Output the [x, y] coordinate of the center of the cell containing the given text.  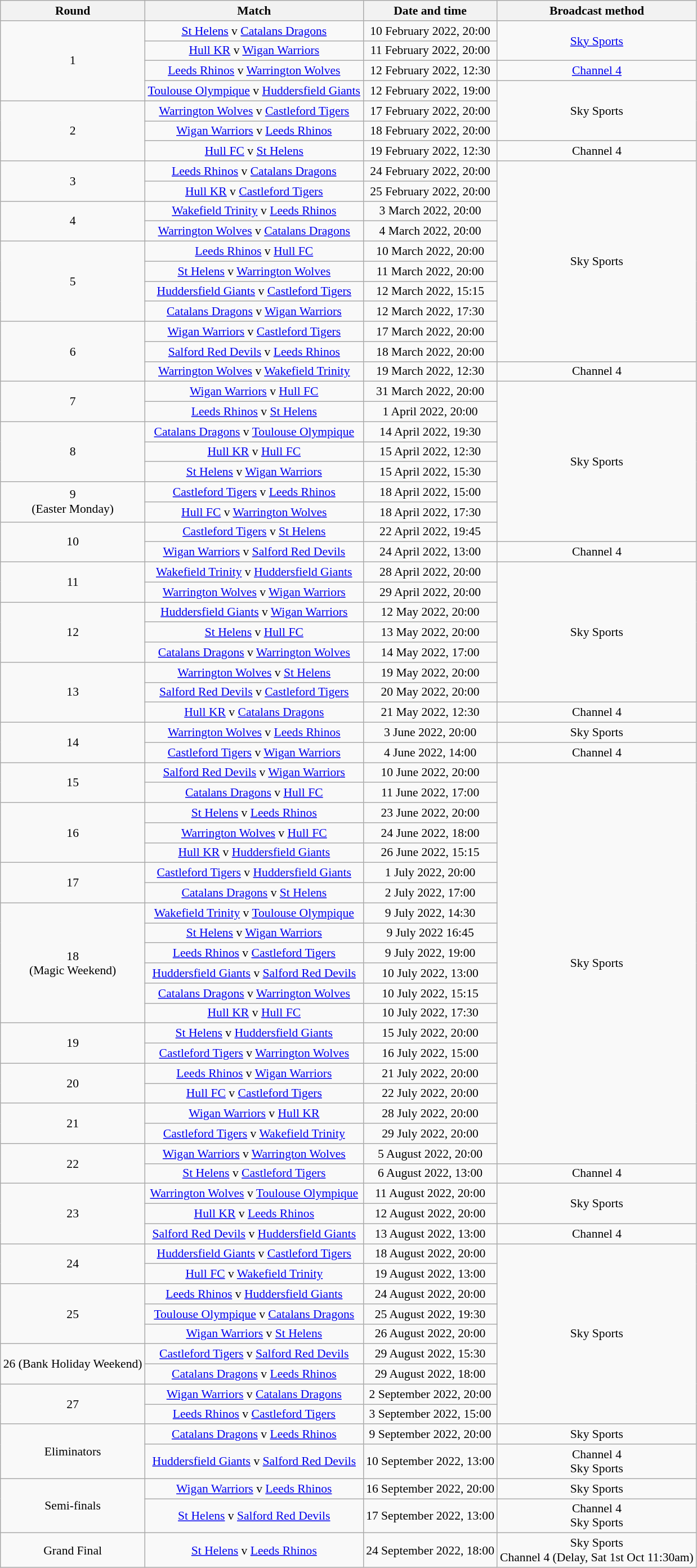
St Helens v Warrington Wolves [254, 271]
14 April 2022, 19:30 [430, 432]
Leeds Rhinos v Wigan Warriors [254, 1073]
24 August 2022, 20:00 [430, 1294]
Leeds Rhinos v Hull FC [254, 252]
6 [73, 351]
9 September 2022, 20:00 [430, 1435]
Catalans Dragons v Toulouse Olympique [254, 432]
Hull FC v Wakefield Trinity [254, 1274]
Hull KR v Castleford Tigers [254, 191]
24 February 2022, 20:00 [430, 171]
18 August 2022, 20:00 [430, 1254]
Wakefield Trinity v Leeds Rhinos [254, 211]
17 September 2022, 13:00 [430, 1516]
29 July 2022, 20:00 [430, 1134]
26 June 2022, 15:15 [430, 853]
28 July 2022, 20:00 [430, 1114]
Warrington Wolves v Hull FC [254, 833]
26 (Bank Holiday Weekend) [73, 1364]
21 [73, 1123]
Salford Red Devils v Leeds Rhinos [254, 352]
Warrington Wolves v Castleford Tigers [254, 111]
Warrington Wolves v Wigan Warriors [254, 592]
Warrington Wolves v Wakefield Trinity [254, 371]
29 April 2022, 20:00 [430, 592]
27 [73, 1404]
3 June 2022, 20:00 [430, 733]
St Helens v Castleford Tigers [254, 1173]
Warrington Wolves v Catalans Dragons [254, 231]
Hull FC v Castleford Tigers [254, 1094]
2 [73, 131]
Hull FC v St Helens [254, 151]
Warrington Wolves v Toulouse Olympique [254, 1194]
4 March 2022, 20:00 [430, 231]
11 [73, 582]
Date and time [430, 11]
Wigan Warriors v Castleford Tigers [254, 331]
3 [73, 181]
11 March 2022, 20:00 [430, 271]
15 April 2022, 15:30 [430, 472]
13 August 2022, 13:00 [430, 1234]
Toulouse Olympique v Huddersfield Giants [254, 91]
17 March 2022, 20:00 [430, 331]
Warrington Wolves v St Helens [254, 673]
12 [73, 633]
Hull KR v Leeds Rhinos [254, 1214]
Castleford Tigers v Salford Red Devils [254, 1354]
10 September 2022, 13:00 [430, 1461]
21 July 2022, 20:00 [430, 1073]
18 April 2022, 15:00 [430, 492]
Castleford Tigers v Huddersfield Giants [254, 873]
10 July 2022, 13:00 [430, 973]
Salford Red Devils v Castleford Tigers [254, 692]
10 July 2022, 17:30 [430, 1013]
Broadcast method [597, 11]
17 [73, 882]
2 September 2022, 20:00 [430, 1394]
12 August 2022, 20:00 [430, 1214]
10 [73, 541]
Round [73, 11]
7 [73, 402]
Wigan Warriors v Warrington Wolves [254, 1154]
15 July 2022, 20:00 [430, 1033]
6 August 2022, 13:00 [430, 1173]
Wakefield Trinity v Toulouse Olympique [254, 913]
Castleford Tigers v St Helens [254, 532]
25 [73, 1314]
19 May 2022, 20:00 [430, 673]
22 July 2022, 20:00 [430, 1094]
Catalans Dragons v St Helens [254, 893]
18 March 2022, 20:00 [430, 352]
12 May 2022, 20:00 [430, 612]
24 [73, 1264]
24 June 2022, 18:00 [430, 833]
St Helens v Catalans Dragons [254, 31]
Wigan Warriors v St Helens [254, 1334]
18 February 2022, 20:00 [430, 131]
12 March 2022, 15:15 [430, 292]
St Helens v Salford Red Devils [254, 1516]
22 April 2022, 19:45 [430, 532]
19 [73, 1043]
Castleford Tigers v Wakefield Trinity [254, 1134]
5 August 2022, 20:00 [430, 1154]
16 September 2022, 20:00 [430, 1489]
Hull KR v Catalans Dragons [254, 713]
15 [73, 782]
28 April 2022, 20:00 [430, 572]
12 March 2022, 17:30 [430, 312]
Catalans Dragons v Wigan Warriors [254, 312]
Eliminators [73, 1452]
Match [254, 11]
12 February 2022, 12:30 [430, 71]
11 February 2022, 20:00 [430, 51]
16 July 2022, 15:00 [430, 1054]
10 July 2022, 15:15 [430, 993]
26 August 2022, 20:00 [430, 1334]
5 [73, 281]
19 August 2022, 13:00 [430, 1274]
1 [73, 61]
Wakefield Trinity v Huddersfield Giants [254, 572]
12 February 2022, 19:00 [430, 91]
13 May 2022, 20:00 [430, 633]
25 August 2022, 19:30 [430, 1314]
10 February 2022, 20:00 [430, 31]
Catalans Dragons v Hull FC [254, 793]
31 March 2022, 20:00 [430, 392]
Huddersfield Giants v Wigan Warriors [254, 612]
Salford Red Devils v Wigan Warriors [254, 773]
19 March 2022, 12:30 [430, 371]
9 July 2022, 19:00 [430, 953]
Castleford Tigers v Warrington Wolves [254, 1054]
11 June 2022, 17:00 [430, 793]
Hull KR v Huddersfield Giants [254, 853]
Wigan Warriors v Catalans Dragons [254, 1394]
22 [73, 1164]
Hull FC v Warrington Wolves [254, 512]
18 April 2022, 17:30 [430, 512]
Castleford Tigers v Leeds Rhinos [254, 492]
10 March 2022, 20:00 [430, 252]
9 (Easter Monday) [73, 502]
14 [73, 743]
Leeds Rhinos v St Helens [254, 412]
9 July 2022, 14:30 [430, 913]
25 February 2022, 20:00 [430, 191]
21 May 2022, 12:30 [430, 713]
23 [73, 1213]
29 August 2022, 18:00 [430, 1374]
Leeds Rhinos v Catalans Dragons [254, 171]
24 September 2022, 18:00 [430, 1550]
Sky Sports Channel 4 (Delay, Sat 1st Oct 11:30am) [597, 1550]
Salford Red Devils v Huddersfield Giants [254, 1234]
Wigan Warriors v Salford Red Devils [254, 552]
1 July 2022, 20:00 [430, 873]
4 [73, 221]
18 (Magic Weekend) [73, 963]
19 February 2022, 12:30 [430, 151]
3 September 2022, 15:00 [430, 1414]
Wigan Warriors v Hull KR [254, 1114]
24 April 2022, 13:00 [430, 552]
Grand Final [73, 1550]
14 May 2022, 17:00 [430, 652]
13 [73, 692]
16 [73, 833]
15 April 2022, 12:30 [430, 452]
Wigan Warriors v Hull FC [254, 392]
3 March 2022, 20:00 [430, 211]
Warrington Wolves v Leeds Rhinos [254, 733]
Hull KR v Wigan Warriors [254, 51]
23 June 2022, 20:00 [430, 813]
20 [73, 1083]
9 July 2022 16:45 [430, 933]
Semi-finals [73, 1506]
2 July 2022, 17:00 [430, 893]
1 April 2022, 20:00 [430, 412]
Castleford Tigers v Wigan Warriors [254, 752]
20 May 2022, 20:00 [430, 692]
17 February 2022, 20:00 [430, 111]
St Helens v Hull FC [254, 633]
Leeds Rhinos v Warrington Wolves [254, 71]
10 June 2022, 20:00 [430, 773]
Leeds Rhinos v Huddersfield Giants [254, 1294]
8 [73, 451]
St Helens v Huddersfield Giants [254, 1033]
11 August 2022, 20:00 [430, 1194]
4 June 2022, 14:00 [430, 752]
Toulouse Olympique v Catalans Dragons [254, 1314]
29 August 2022, 15:30 [430, 1354]
